Identify which cell holds the provided text, then report its [X, Y] central coordinate. 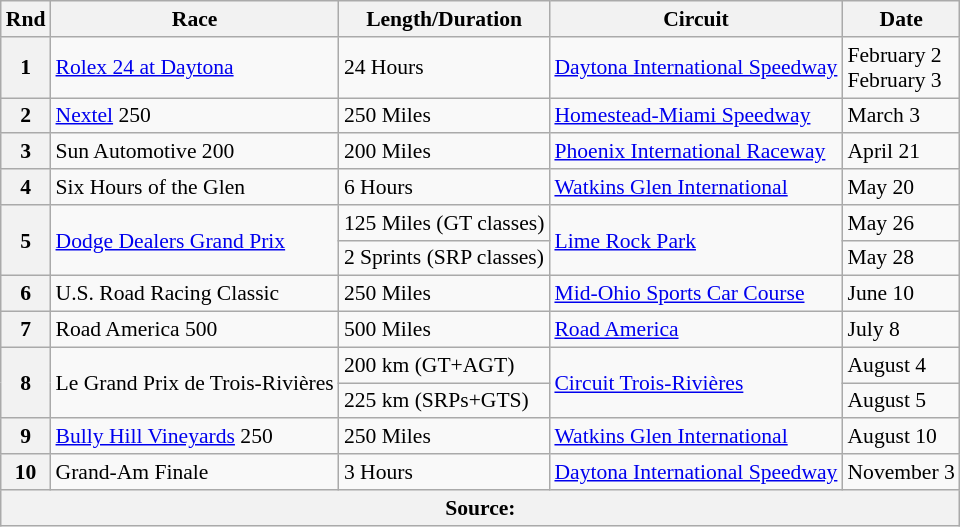
5 [26, 240]
4 [26, 187]
May 20 [900, 187]
200 Miles [444, 152]
Source: [480, 508]
Circuit [696, 19]
Race [194, 19]
Phoenix International Raceway [696, 152]
August 10 [900, 437]
Road America [696, 330]
July 8 [900, 330]
Nextel 250 [194, 116]
10 [26, 472]
May 26 [900, 223]
24 Hours [444, 68]
August 4 [900, 365]
Date [900, 19]
8 [26, 382]
Mid-Ohio Sports Car Course [696, 294]
500 Miles [444, 330]
1 [26, 68]
June 10 [900, 294]
Six Hours of the Glen [194, 187]
Homestead-Miami Speedway [696, 116]
2 [26, 116]
Road America 500 [194, 330]
Grand-Am Finale [194, 472]
Bully Hill Vineyards 250 [194, 437]
2 Sprints (SRP classes) [444, 258]
Le Grand Prix de Trois-Rivières [194, 382]
March 3 [900, 116]
November 3 [900, 472]
3 [26, 152]
7 [26, 330]
225 km (SRPs+GTS) [444, 401]
Rnd [26, 19]
May 28 [900, 258]
6 Hours [444, 187]
Length/Duration [444, 19]
February 2 February 3 [900, 68]
6 [26, 294]
Lime Rock Park [696, 240]
U.S. Road Racing Classic [194, 294]
Sun Automotive 200 [194, 152]
Dodge Dealers Grand Prix [194, 240]
August 5 [900, 401]
3 Hours [444, 472]
125 Miles (GT classes) [444, 223]
Rolex 24 at Daytona [194, 68]
April 21 [900, 152]
9 [26, 437]
Circuit Trois-Rivières [696, 382]
200 km (GT+AGT) [444, 365]
